From the cell containing the given text, extract its center point as (x, y) coordinate. 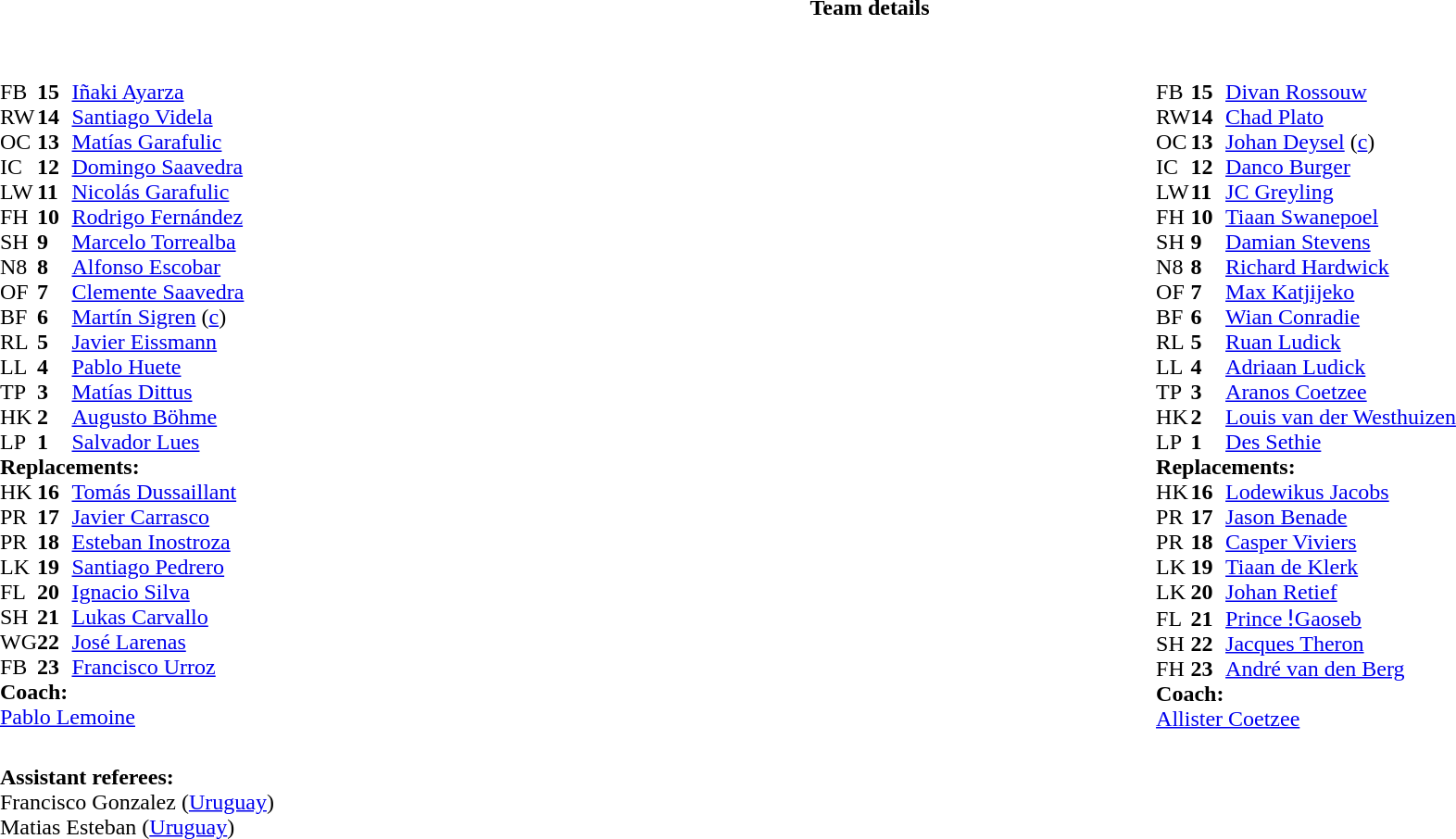
Domingo Saavedra (157, 167)
Martín Sigren (c) (157, 317)
André van den Berg (1341, 669)
Matías Dittus (157, 393)
WG (19, 643)
Lodewikus Jacobs (1341, 493)
Nicolás Garafulic (157, 193)
Rodrigo Fernández (157, 217)
Aranos Coetzee (1341, 393)
Santiago Videla (157, 117)
Johan Deysel (c) (1341, 143)
Adriaan Ludick (1341, 367)
Chad Plato (1341, 117)
Casper Viviers (1341, 543)
Javier Eissmann (157, 343)
Danco Burger (1341, 167)
Jason Benade (1341, 517)
Damian Stevens (1341, 243)
Tiaan Swanepoel (1341, 217)
Francisco Urroz (157, 667)
Ruan Ludick (1341, 343)
Javier Carrasco (157, 517)
Matías Garafulic (157, 143)
Louis van der Westhuizen (1341, 417)
Pablo Lemoine (122, 717)
Augusto Böhme (157, 417)
Lukas Carvallo (157, 617)
Ignacio Silva (157, 593)
Tiaan de Klerk (1341, 567)
Richard Hardwick (1341, 267)
Wian Conradie (1341, 317)
Alfonso Escobar (157, 267)
Johan Retief (1341, 593)
Pablo Huete (157, 367)
Max Katjijeko (1341, 293)
Divan Rossouw (1341, 93)
Santiago Pedrero (157, 567)
José Larenas (157, 643)
Iñaki Ayarza (157, 93)
Clemente Saavedra (157, 293)
Allister Coetzee (1306, 719)
Tomás Dussaillant (157, 493)
JC Greyling (1341, 193)
Des Sethie (1341, 443)
Marcelo Torrealba (157, 243)
Jacques Theron (1341, 645)
Salvador Lues (157, 443)
Esteban Inostroza (157, 543)
Prince ǃGaoseb (1341, 618)
